Return (X, Y) of the center of cell containing provided text 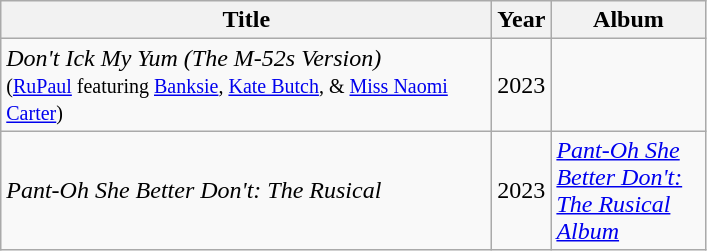
Don't Ick My Yum (The M-52s Version)(RuPaul featuring Banksie, Kate Butch, & Miss Naomi Carter) (246, 85)
Pant-Oh She Better Don't: The Rusical Album (628, 190)
Pant-Oh She Better Don't: The Rusical (246, 190)
Year (522, 20)
Album (628, 20)
Title (246, 20)
